Extract the (X, Y) coordinate from the center of the cell holding the provided text.  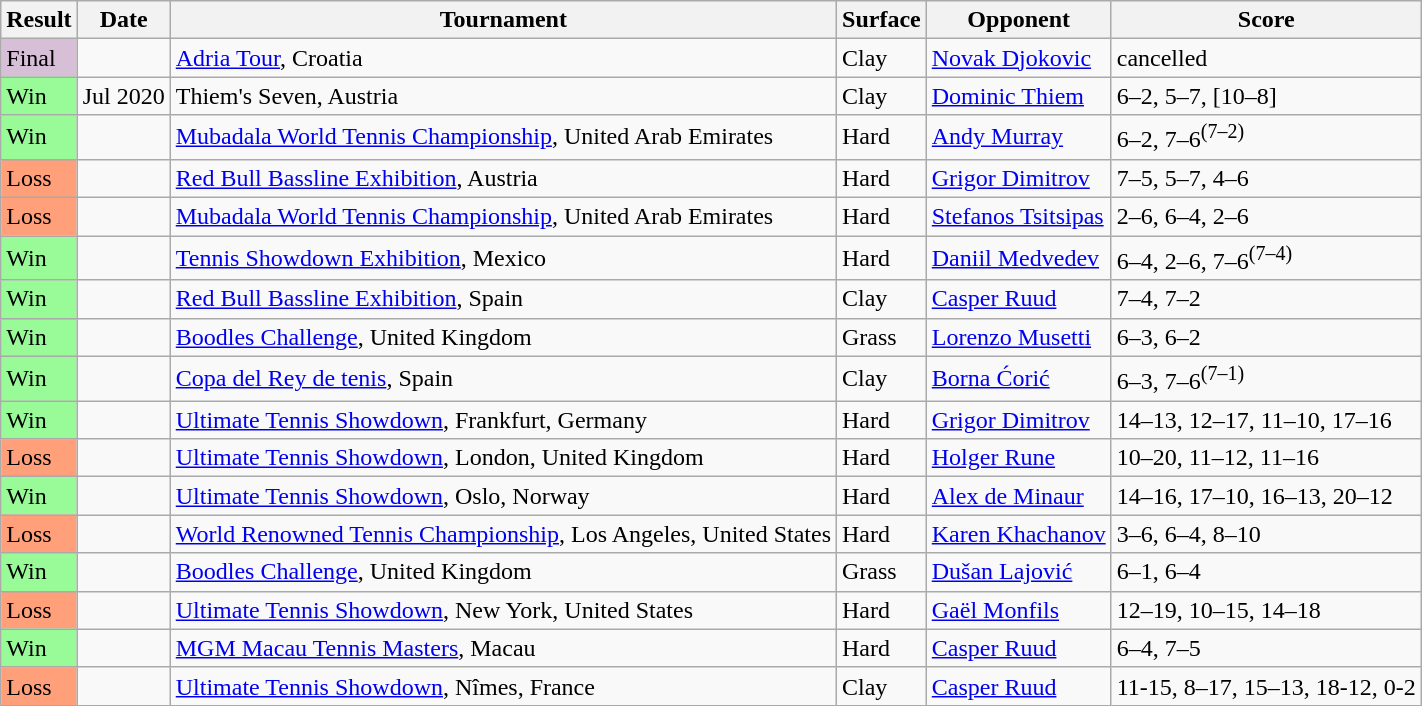
Date (124, 20)
10–20, 11–12, 11–16 (1266, 458)
7–5, 5–7, 4–6 (1266, 178)
Karen Khachanov (1018, 534)
Dušan Lajović (1018, 572)
Adria Tour, Croatia (503, 58)
Dominic Thiem (1018, 96)
3–6, 6–4, 8–10 (1266, 534)
Ultimate Tennis Showdown, London, United Kingdom (503, 458)
cancelled (1266, 58)
6–1, 6–4 (1266, 572)
6–2, 7–6(7–2) (1266, 138)
Gaël Monfils (1018, 610)
Copa del Rey de tenis, Spain (503, 378)
Borna Ćorić (1018, 378)
Ultimate Tennis Showdown, Nîmes, France (503, 686)
12–19, 10–15, 14–18 (1266, 610)
Andy Murray (1018, 138)
6–4, 7–5 (1266, 648)
Thiem's Seven, Austria (503, 96)
Final (39, 58)
Surface (882, 20)
Red Bull Bassline Exhibition, Spain (503, 299)
MGM Macau Tennis Masters, Macau (503, 648)
14–13, 12–17, 11–10, 17–16 (1266, 420)
2–6, 6–4, 2–6 (1266, 217)
Jul 2020 (124, 96)
6–3, 6–2 (1266, 337)
Ultimate Tennis Showdown, New York, United States (503, 610)
Novak Djokovic (1018, 58)
Stefanos Tsitsipas (1018, 217)
Daniil Medvedev (1018, 258)
Red Bull Bassline Exhibition, Austria (503, 178)
Score (1266, 20)
Holger Rune (1018, 458)
14–16, 17–10, 16–13, 20–12 (1266, 496)
Tournament (503, 20)
6–2, 5–7, [10–8] (1266, 96)
Opponent (1018, 20)
Lorenzo Musetti (1018, 337)
Tennis Showdown Exhibition, Mexico (503, 258)
Result (39, 20)
World Renowned Tennis Championship, Los Angeles, United States (503, 534)
7–4, 7–2 (1266, 299)
11-15, 8–17, 15–13, 18-12, 0-2 (1266, 686)
Ultimate Tennis Showdown, Oslo, Norway (503, 496)
Alex de Minaur (1018, 496)
Ultimate Tennis Showdown, Frankfurt, Germany (503, 420)
6–3, 7–6(7–1) (1266, 378)
6–4, 2–6, 7–6(7–4) (1266, 258)
